Provide the [X, Y] coordinate of the cell's center where the given text is located.  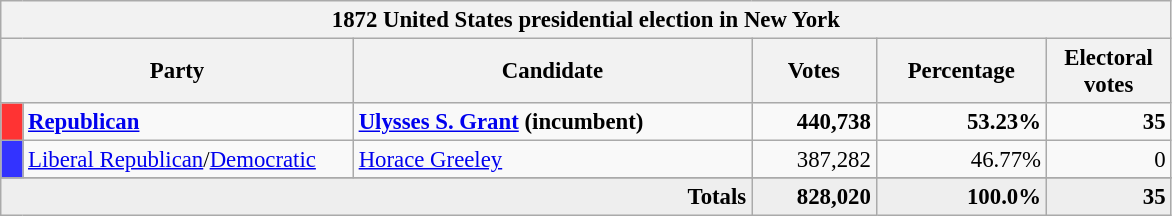
100.0% [961, 197]
Candidate [552, 72]
387,282 [814, 160]
440,738 [814, 122]
53.23% [961, 122]
0 [1108, 160]
Totals [376, 197]
46.77% [961, 160]
Votes [814, 72]
Electoral votes [1108, 72]
Ulysses S. Grant (incumbent) [552, 122]
Percentage [961, 72]
Republican [188, 122]
Liberal Republican/Democratic [188, 160]
Party [178, 72]
Horace Greeley [552, 160]
1872 United States presidential election in New York [586, 20]
828,020 [814, 197]
